Determine the (x, y) coordinate at the center of the cell enclosing the given text.  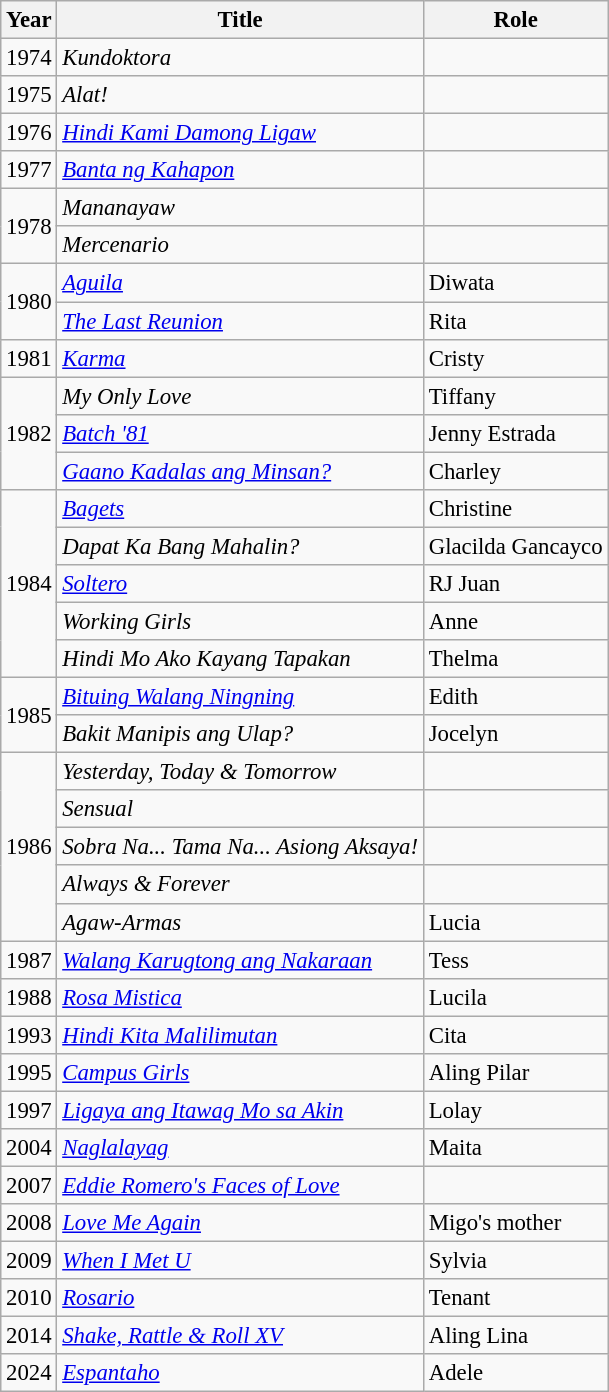
When I Met U (240, 1261)
Anne (516, 621)
Kundoktora (240, 58)
Rosario (240, 1298)
1997 (29, 1110)
Bagets (240, 509)
Adele (516, 1373)
Mananayaw (240, 208)
Ligaya ang Itawag Mo sa Akin (240, 1110)
Tiffany (516, 396)
1986 (29, 847)
Cita (516, 1035)
Lolay (516, 1110)
1981 (29, 358)
1987 (29, 960)
1993 (29, 1035)
1977 (29, 170)
My Only Love (240, 396)
Yesterday, Today & Tomorrow (240, 772)
1974 (29, 58)
Eddie Romero's Faces of Love (240, 1185)
2008 (29, 1223)
Hindi Mo Ako Kayang Tapakan (240, 659)
Always & Forever (240, 885)
1975 (29, 95)
Tenant (516, 1298)
Love Me Again (240, 1223)
Banta ng Kahapon (240, 170)
Mercenario (240, 245)
Batch '81 (240, 433)
Jocelyn (516, 734)
2004 (29, 1148)
Bakit Manipis ang Ulap? (240, 734)
Christine (516, 509)
Tess (516, 960)
Agaw-Armas (240, 922)
Thelma (516, 659)
2014 (29, 1336)
Dapat Ka Bang Mahalin? (240, 546)
1988 (29, 997)
Campus Girls (240, 1073)
2024 (29, 1373)
Migo's mother (516, 1223)
Sensual (240, 809)
1978 (29, 226)
1995 (29, 1073)
Sylvia (516, 1261)
1976 (29, 133)
Working Girls (240, 621)
Espantaho (240, 1373)
Charley (516, 471)
Diwata (516, 283)
RJ Juan (516, 584)
Hindi Kita Malilimutan (240, 1035)
Shake, Rattle & Roll XV (240, 1336)
Rita (516, 321)
Gaano Kadalas ang Minsan? (240, 471)
Role (516, 20)
Maita (516, 1148)
Naglalayag (240, 1148)
Title (240, 20)
Soltero (240, 584)
2009 (29, 1261)
1982 (29, 434)
Aling Pilar (516, 1073)
2007 (29, 1185)
Jenny Estrada (516, 433)
Year (29, 20)
Walang Karugtong ang Nakaraan (240, 960)
Alat! (240, 95)
Sobra Na... Tama Na... Asiong Aksaya! (240, 847)
1984 (29, 584)
Edith (516, 697)
Aguila (240, 283)
1985 (29, 716)
Glacilda Gancayco (516, 546)
The Last Reunion (240, 321)
Rosa Mistica (240, 997)
2010 (29, 1298)
Lucia (516, 922)
1980 (29, 302)
Bituing Walang Ningning (240, 697)
Aling Lina (516, 1336)
Hindi Kami Damong Ligaw (240, 133)
Lucila (516, 997)
Karma (240, 358)
Cristy (516, 358)
